For the text-containing cell, return its midpoint in (x, y) coordinate format. 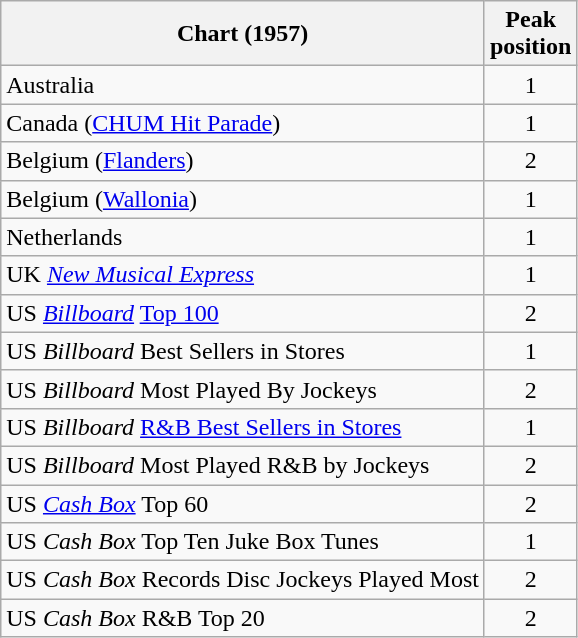
Canada (CHUM Hit Parade) (243, 123)
US Billboard Best Sellers in Stores (243, 351)
US Cash Box Top Ten Juke Box Tunes (243, 542)
US Billboard Top 100 (243, 313)
Belgium (Wallonia) (243, 199)
UK New Musical Express (243, 275)
US Cash Box Top 60 (243, 503)
US Billboard Most Played R&B by Jockeys (243, 465)
Australia (243, 85)
US Cash Box R&B Top 20 (243, 618)
Netherlands (243, 237)
Chart (1957) (243, 34)
Peakposition (530, 34)
US Billboard Most Played By Jockeys (243, 389)
US Billboard R&B Best Sellers in Stores (243, 427)
US Cash Box Records Disc Jockeys Played Most (243, 580)
Belgium (Flanders) (243, 161)
